Locate the cell with the specified text and output its (x, y) center coordinate. 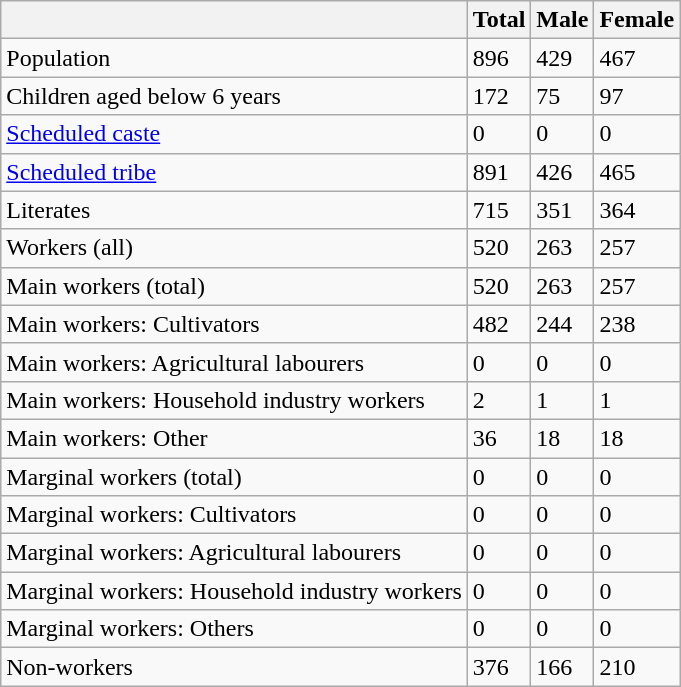
36 (499, 438)
Total (499, 20)
Population (234, 58)
376 (499, 667)
Main workers: Agricultural labourers (234, 362)
715 (499, 210)
Marginal workers: Agricultural labourers (234, 553)
Scheduled caste (234, 134)
426 (562, 172)
Marginal workers (total) (234, 477)
Literates (234, 210)
Non-workers (234, 667)
Main workers: Household industry workers (234, 400)
Children aged below 6 years (234, 96)
244 (562, 324)
Scheduled tribe (234, 172)
Main workers (total) (234, 286)
Main workers: Cultivators (234, 324)
Female (637, 20)
Male (562, 20)
891 (499, 172)
429 (562, 58)
896 (499, 58)
97 (637, 96)
2 (499, 400)
Main workers: Other (234, 438)
172 (499, 96)
Marginal workers: Others (234, 629)
Marginal workers: Cultivators (234, 515)
210 (637, 667)
166 (562, 667)
238 (637, 324)
467 (637, 58)
364 (637, 210)
75 (562, 96)
Workers (all) (234, 248)
465 (637, 172)
482 (499, 324)
Marginal workers: Household industry workers (234, 591)
351 (562, 210)
